Determine the [X, Y] coordinate at the center of the cell enclosing the given text.  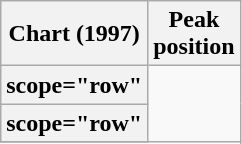
Peakposition [194, 34]
Chart (1997) [74, 34]
